Capture the cell that displays the provided text and extract its [X, Y] central coordinate. 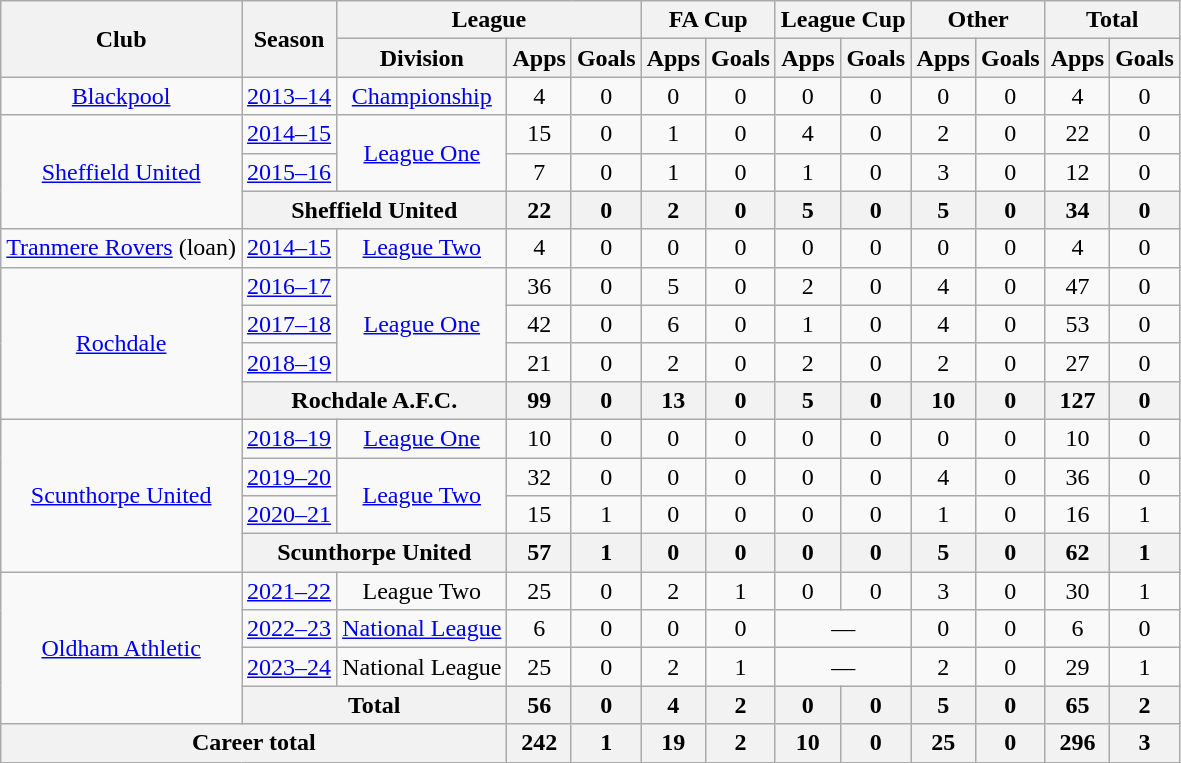
56 [539, 705]
Oldham Athletic [122, 648]
42 [539, 324]
7 [539, 172]
2019–20 [290, 477]
Other [978, 20]
Division [422, 58]
16 [1077, 515]
65 [1077, 705]
12 [1077, 172]
Career total [254, 743]
Rochdale A.F.C. [374, 400]
34 [1077, 210]
2016–17 [290, 286]
127 [1077, 400]
Blackpool [122, 96]
Club [122, 39]
30 [1077, 591]
21 [539, 362]
2023–24 [290, 667]
2022–23 [290, 629]
Tranmere Rovers (loan) [122, 248]
62 [1077, 553]
2021–22 [290, 591]
Championship [422, 96]
19 [673, 743]
57 [539, 553]
296 [1077, 743]
47 [1077, 286]
League Cup [843, 20]
27 [1077, 362]
FA Cup [708, 20]
Rochdale [122, 343]
99 [539, 400]
2020–21 [290, 515]
Season [290, 39]
29 [1077, 667]
53 [1077, 324]
242 [539, 743]
32 [539, 477]
2015–16 [290, 172]
2017–18 [290, 324]
13 [673, 400]
2013–14 [290, 96]
League [489, 20]
